Extract the [x, y] coordinate from the center of the cell holding the provided text.  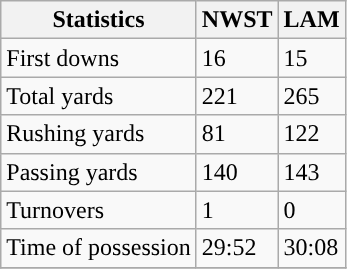
0 [312, 210]
29:52 [237, 248]
1 [237, 210]
NWST [237, 20]
First downs [99, 58]
122 [312, 134]
15 [312, 58]
Time of possession [99, 248]
Passing yards [99, 172]
16 [237, 58]
Total yards [99, 96]
LAM [312, 20]
221 [237, 96]
30:08 [312, 248]
Turnovers [99, 210]
Rushing yards [99, 134]
Statistics [99, 20]
265 [312, 96]
143 [312, 172]
140 [237, 172]
81 [237, 134]
